Extract the (X, Y) coordinate from the center of the cell holding the provided text.  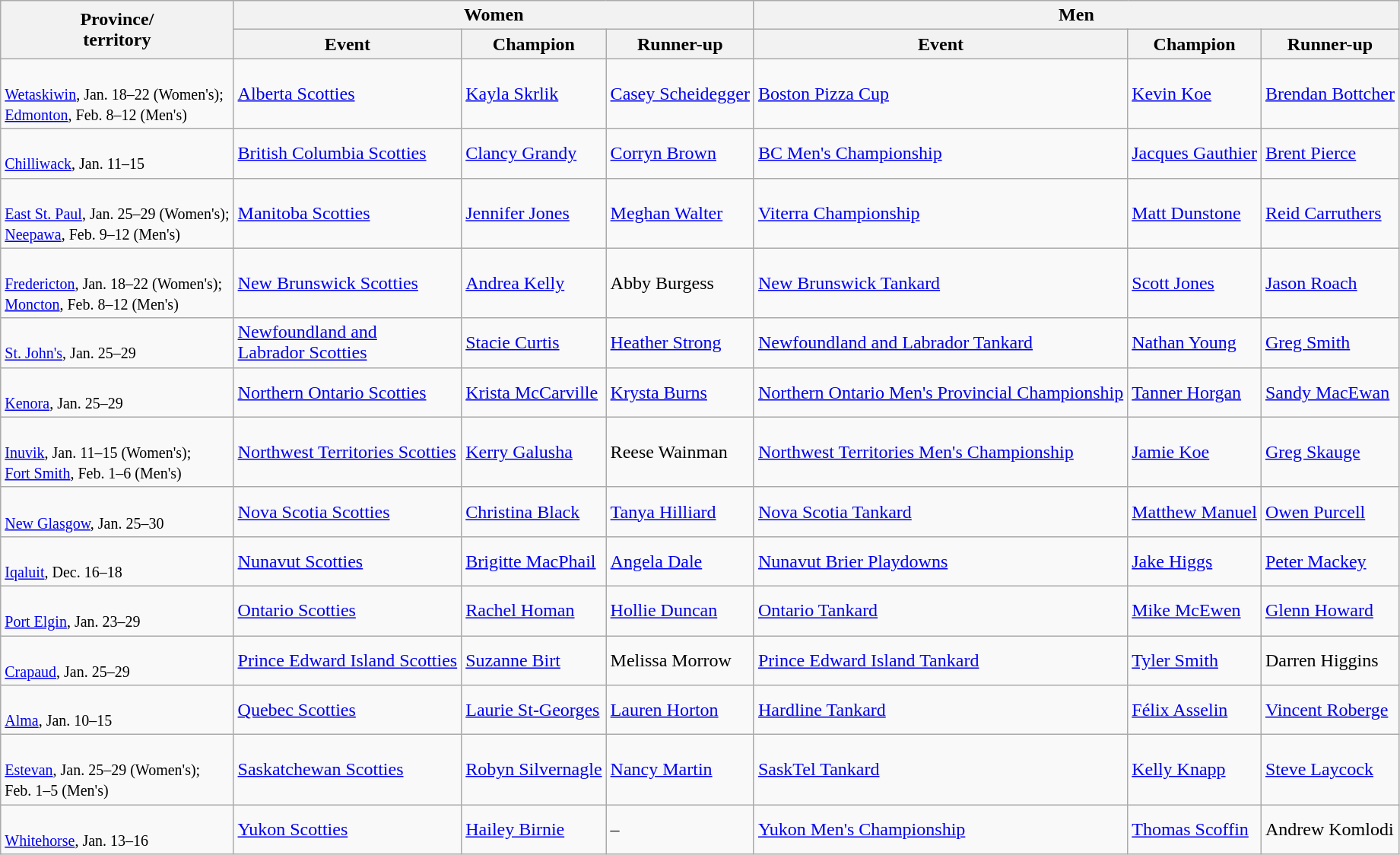
St. John's, Jan. 25–29 (117, 342)
Yukon Scotties (348, 829)
Brigitte MacPhail (534, 561)
Laurie St-Georges (534, 710)
Darren Higgins (1329, 660)
Kenora, Jan. 25–29 (117, 393)
Province/territory (117, 30)
Casey Scheidegger (680, 94)
Corryn Brown (680, 154)
Nunavut Brier Playdowns (940, 561)
Northwest Territories Men's Championship (940, 452)
Yukon Men's Championship (940, 829)
Port Elgin, Jan. 23–29 (117, 610)
Peter Mackey (1329, 561)
– (680, 829)
Ontario Scotties (348, 610)
Angela Dale (680, 561)
New Brunswick Scotties (348, 283)
Matthew Manuel (1195, 511)
Andrew Komlodi (1329, 829)
Jason Roach (1329, 283)
Hailey Birnie (534, 829)
Brendan Bottcher (1329, 94)
Prince Edward Island Scotties (348, 660)
Félix Asselin (1195, 710)
Wetaskiwin, Jan. 18–22 (Women's); Edmonton, Feb. 8–12 (Men's) (117, 94)
Chilliwack, Jan. 11–15 (117, 154)
Women (494, 15)
Heather Strong (680, 342)
Whitehorse, Jan. 13–16 (117, 829)
Abby Burgess (680, 283)
Estevan, Jan. 25–29 (Women's); Feb. 1–5 (Men's) (117, 770)
Nathan Young (1195, 342)
Suzanne Birt (534, 660)
Vincent Roberge (1329, 710)
Alberta Scotties (348, 94)
Ontario Tankard (940, 610)
Krista McCarville (534, 393)
Glenn Howard (1329, 610)
Nova Scotia Tankard (940, 511)
Fredericton, Jan. 18–22 (Women's); Moncton, Feb. 8–12 (Men's) (117, 283)
Mike McEwen (1195, 610)
Nancy Martin (680, 770)
Meghan Walter (680, 213)
British Columbia Scotties (348, 154)
Lauren Horton (680, 710)
Jake Higgs (1195, 561)
Nova Scotia Scotties (348, 511)
Sandy MacEwan (1329, 393)
Viterra Championship (940, 213)
Northern Ontario Scotties (348, 393)
Thomas Scoffin (1195, 829)
SaskTel Tankard (940, 770)
Jennifer Jones (534, 213)
Scott Jones (1195, 283)
Robyn Silvernagle (534, 770)
Men (1076, 15)
Christina Black (534, 511)
Iqaluit, Dec. 16–18 (117, 561)
Boston Pizza Cup (940, 94)
Greg Skauge (1329, 452)
East St. Paul, Jan. 25–29 (Women's); Neepawa, Feb. 9–12 (Men's) (117, 213)
New Glasgow, Jan. 25–30 (117, 511)
New Brunswick Tankard (940, 283)
Greg Smith (1329, 342)
Jacques Gauthier (1195, 154)
Tanner Horgan (1195, 393)
Krysta Burns (680, 393)
Alma, Jan. 10–15 (117, 710)
Kelly Knapp (1195, 770)
Kayla Skrlik (534, 94)
Matt Dunstone (1195, 213)
Brent Pierce (1329, 154)
Kevin Koe (1195, 94)
Reid Carruthers (1329, 213)
Manitoba Scotties (348, 213)
Nunavut Scotties (348, 561)
Quebec Scotties (348, 710)
Saskatchewan Scotties (348, 770)
Newfoundland and Labrador Tankard (940, 342)
Clancy Grandy (534, 154)
Crapaud, Jan. 25–29 (117, 660)
Hardline Tankard (940, 710)
Tyler Smith (1195, 660)
Northwest Territories Scotties (348, 452)
Tanya Hilliard (680, 511)
Northern Ontario Men's Provincial Championship (940, 393)
Melissa Morrow (680, 660)
Rachel Homan (534, 610)
Andrea Kelly (534, 283)
Inuvik, Jan. 11–15 (Women's); Fort Smith, Feb. 1–6 (Men's) (117, 452)
Newfoundland and Labrador Scotties (348, 342)
Kerry Galusha (534, 452)
Hollie Duncan (680, 610)
Prince Edward Island Tankard (940, 660)
Stacie Curtis (534, 342)
Jamie Koe (1195, 452)
Steve Laycock (1329, 770)
BC Men's Championship (940, 154)
Owen Purcell (1329, 511)
Reese Wainman (680, 452)
